Output the (x, y) coordinate of the center of the cell containing the given text.  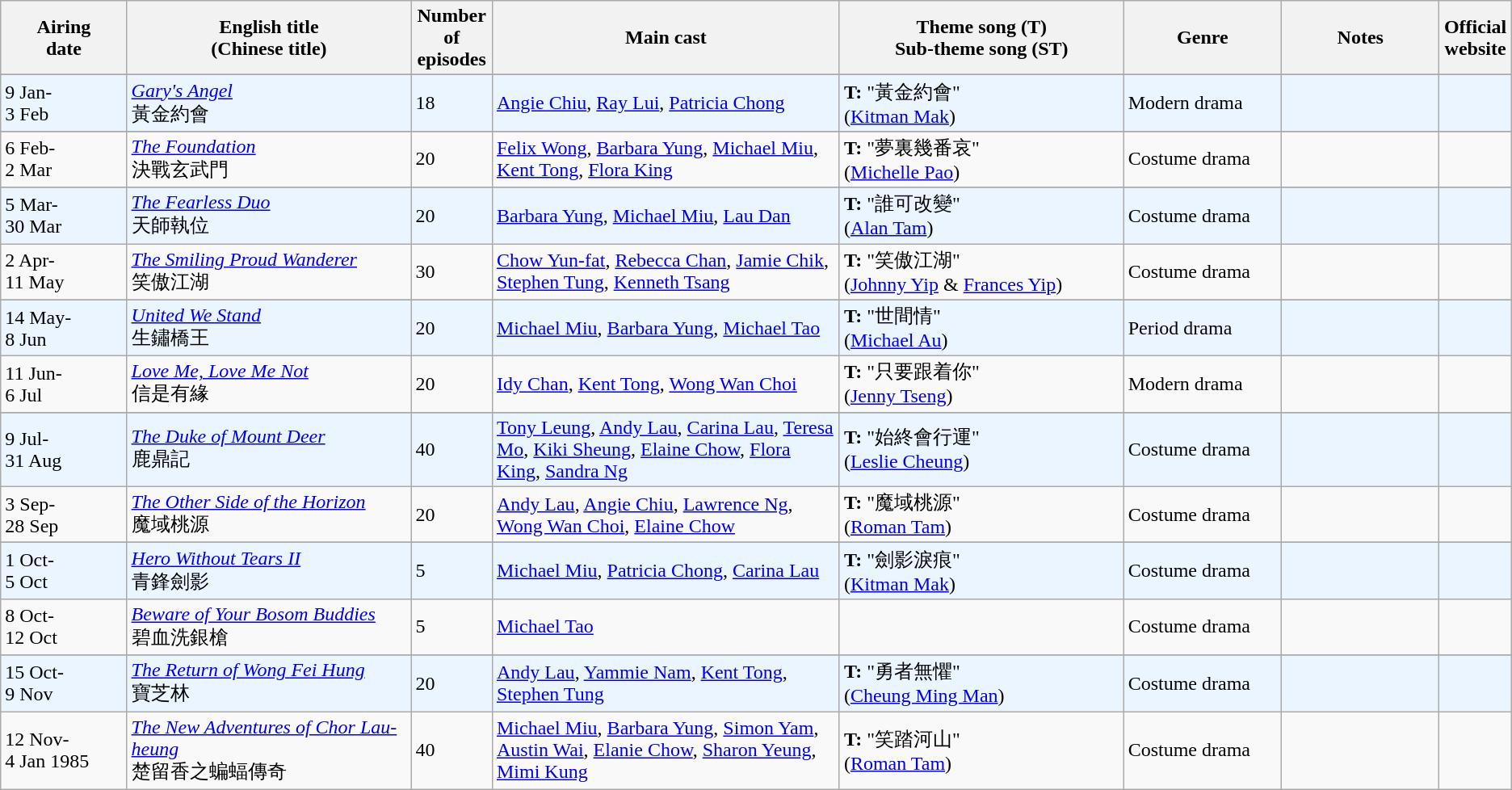
The Other Side of the Horizon 魔域桃源 (269, 515)
T: "笑傲江湖" (Johnny Yip & Frances Yip) (981, 272)
United We Stand 生鏽橋王 (269, 328)
Gary's Angel 黃金約會 (269, 103)
English title (Chinese title) (269, 38)
2 Apr- 11 May (64, 272)
12 Nov- 4 Jan 1985 (64, 750)
Andy Lau, Angie Chiu, Lawrence Ng, Wong Wan Choi, Elaine Chow (666, 515)
Period drama (1202, 328)
Felix Wong, Barbara Yung, Michael Miu, Kent Tong, Flora King (666, 159)
30 (452, 272)
Michael Miu, Barbara Yung, Michael Tao (666, 328)
14 May- 8 Jun (64, 328)
Theme song (T) Sub-theme song (ST) (981, 38)
3 Sep- 28 Sep (64, 515)
1 Oct- 5 Oct (64, 571)
Idy Chan, Kent Tong, Wong Wan Choi (666, 384)
Tony Leung, Andy Lau, Carina Lau, Teresa Mo, Kiki Sheung, Elaine Chow, Flora King, Sandra Ng (666, 449)
Michael Miu, Patricia Chong, Carina Lau (666, 571)
6 Feb- 2 Mar (64, 159)
Andy Lau, Yammie Nam, Kent Tong, Stephen Tung (666, 683)
The Duke of Mount Deer 鹿鼎記 (269, 449)
15 Oct- 9 Nov (64, 683)
Chow Yun-fat, Rebecca Chan, Jamie Chik, Stephen Tung, Kenneth Tsang (666, 272)
Hero Without Tears II 青鋒劍影 (269, 571)
T: "黃金約會" (Kitman Mak) (981, 103)
T: "勇者無懼" (Cheung Ming Man) (981, 683)
T: "世間情" (Michael Au) (981, 328)
9 Jan- 3 Feb (64, 103)
Michael Miu, Barbara Yung, Simon Yam, Austin Wai, Elanie Chow, Sharon Yeung, Mimi Kung (666, 750)
The Smiling Proud Wanderer 笑傲江湖 (269, 272)
Number of episodes (452, 38)
T: "只要跟着你" (Jenny Tseng) (981, 384)
T: "劍影淚痕" (Kitman Mak) (981, 571)
The Return of Wong Fei Hung 寶芝林 (269, 683)
The New Adventures of Chor Lau-heung 楚留香之蝙蝠傳奇 (269, 750)
18 (452, 103)
Official website (1475, 38)
Genre (1202, 38)
T: "夢裏幾番哀" (Michelle Pao) (981, 159)
Notes (1360, 38)
Main cast (666, 38)
Michael Tao (666, 627)
The Foundation 決戰玄武門 (269, 159)
8 Oct- 12 Oct (64, 627)
5 Mar- 30 Mar (64, 216)
The Fearless Duo 天師執位 (269, 216)
Beware of Your Bosom Buddies 碧血洗銀槍 (269, 627)
Angie Chiu, Ray Lui, Patricia Chong (666, 103)
Airingdate (64, 38)
9 Jul- 31 Aug (64, 449)
T: "笑踏河山" (Roman Tam) (981, 750)
T: "誰可改變" (Alan Tam) (981, 216)
Barbara Yung, Michael Miu, Lau Dan (666, 216)
T: "始終會行運" (Leslie Cheung) (981, 449)
Love Me, Love Me Not 信是有緣 (269, 384)
T: "魔域桃源" (Roman Tam) (981, 515)
11 Jun- 6 Jul (64, 384)
